For the text-containing cell, return its midpoint in (x, y) coordinate format. 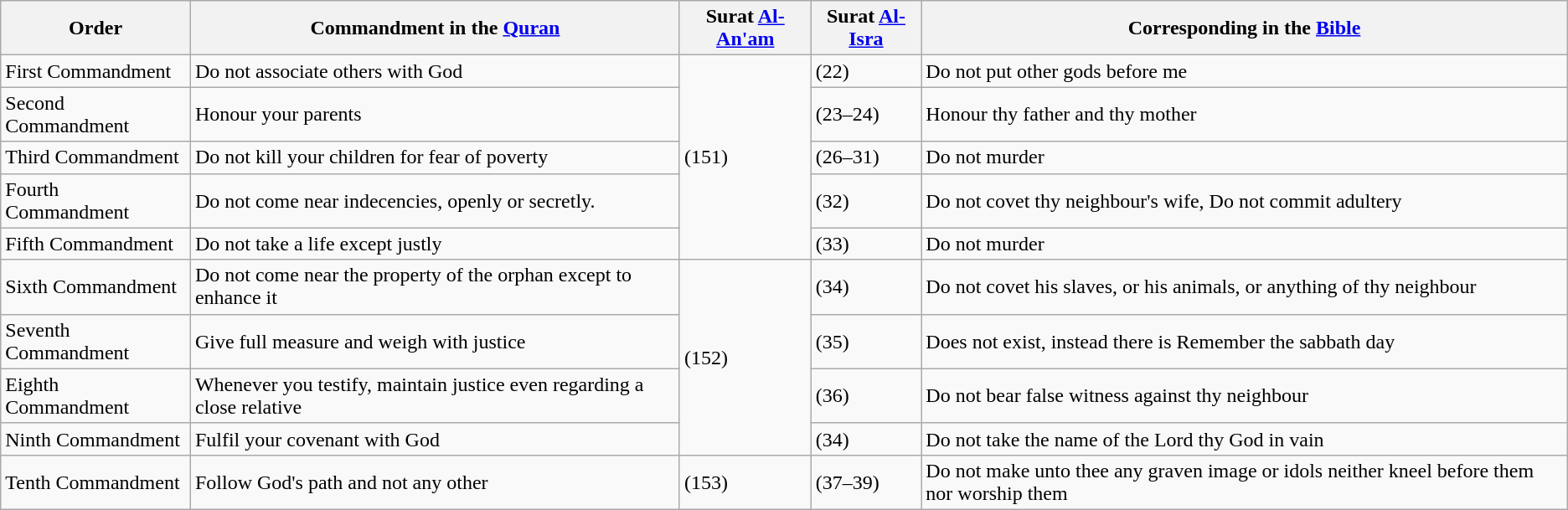
(26–31) (866, 157)
Second Commandment (95, 114)
(36) (866, 395)
(33) (866, 244)
(37–39) (866, 482)
Do not make unto thee any graven image or idols neither kneel before them nor worship them (1245, 482)
(152) (745, 357)
Surat Al-Isra (866, 28)
Honour thy father and thy mother (1245, 114)
Do not take the name of the Lord thy God in vain (1245, 439)
Do not take a life except justly (435, 244)
Follow God's path and not any other (435, 482)
Order (95, 28)
Honour your parents (435, 114)
Do not covet his slaves, or his animals, or anything of thy neighbour (1245, 286)
Do not come near indecencies, openly or secretly. (435, 201)
Sixth Commandment (95, 286)
First Commandment (95, 71)
Fourth Commandment (95, 201)
Fifth Commandment (95, 244)
Do not put other gods before me (1245, 71)
Seventh Commandment (95, 342)
Surat Al-An'am (745, 28)
Ninth Commandment (95, 439)
Tenth Commandment (95, 482)
Do not come near the property of the orphan except to enhance it (435, 286)
Fulfil your covenant with God (435, 439)
Do not bear false witness against thy neighbour (1245, 395)
Do not associate others with God (435, 71)
(23–24) (866, 114)
(32) (866, 201)
(22) (866, 71)
Commandment in the Quran (435, 28)
Give full measure and weigh with justice (435, 342)
Third Commandment (95, 157)
(35) (866, 342)
Do not covet thy neighbour's wife, Do not commit adultery (1245, 201)
Do not kill your children for fear of poverty (435, 157)
(151) (745, 157)
Whenever you testify, maintain justice even regarding a close relative (435, 395)
(153) (745, 482)
Does not exist, instead there is Remember the sabbath day (1245, 342)
Corresponding in the Bible (1245, 28)
Eighth Commandment (95, 395)
